Return [X, Y] of the center of cell containing provided text 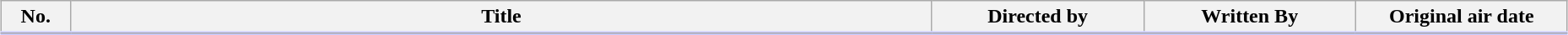
Directed by [1038, 17]
Written By [1249, 17]
Original air date [1462, 17]
No. [35, 17]
Title [501, 17]
